Scan for the cell matching the given text and deliver its (x, y) coordinate at center. 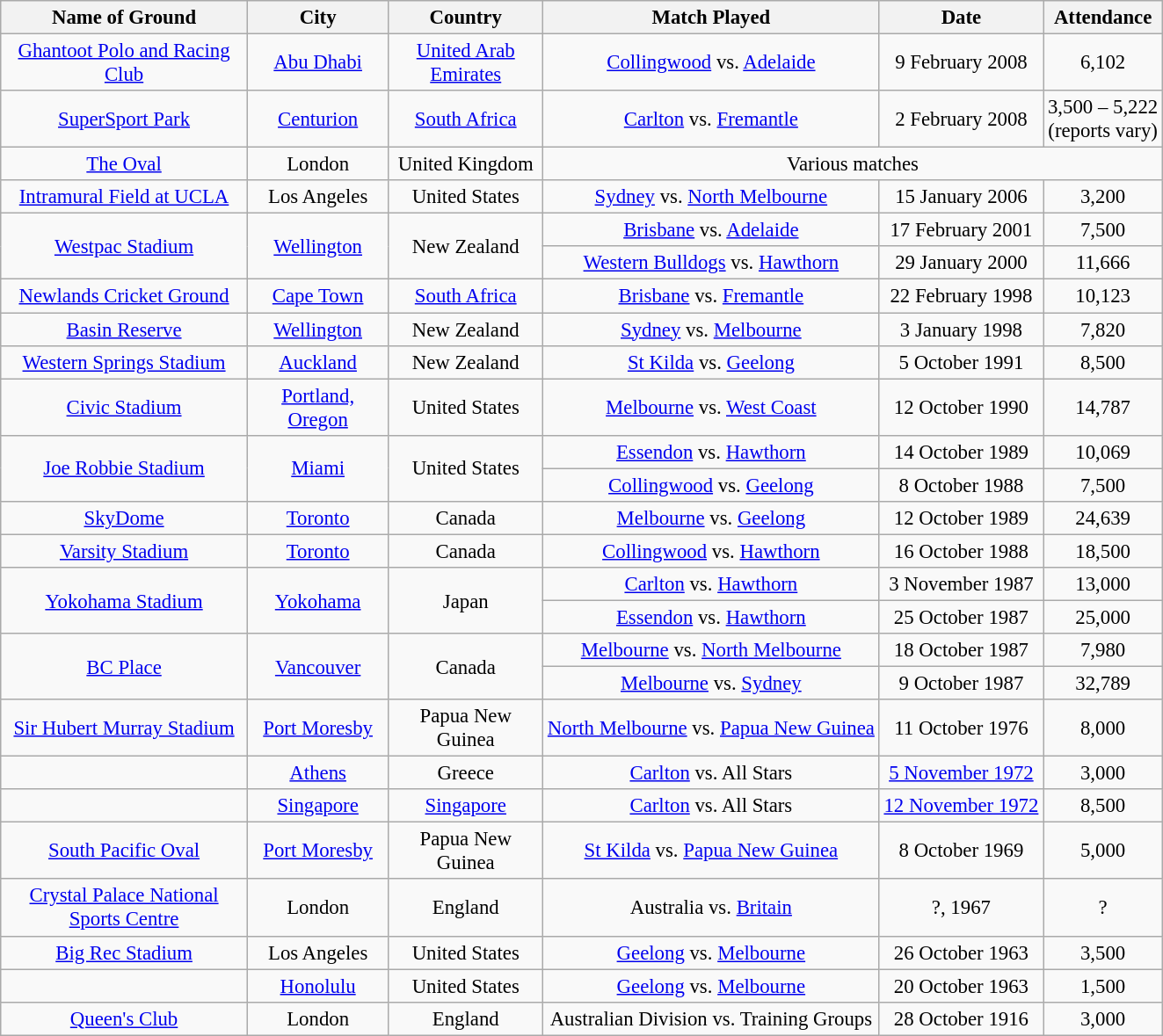
5 November 1972 (961, 773)
3 January 1998 (961, 330)
? (1103, 909)
13,000 (1103, 584)
Honolulu (318, 986)
Varsity Stadium (125, 551)
20 October 1963 (961, 986)
14,787 (1103, 408)
Civic Stadium (125, 408)
12 November 1972 (961, 806)
Queen's Club (125, 1018)
8,000 (1103, 728)
Basin Reserve (125, 330)
24,639 (1103, 518)
Western Bulldogs vs. Hawthorn (712, 263)
3,500 (1103, 953)
St Kilda vs. Geelong (712, 362)
8 October 1988 (961, 485)
Carlton vs. Hawthorn (712, 584)
Intramural Field at UCLA (125, 197)
Athens (318, 773)
9 October 1987 (961, 684)
2 February 2008 (961, 120)
Miami (318, 467)
?, 1967 (961, 909)
Melbourne vs. Geelong (712, 518)
Abu Dhabi (318, 63)
25 October 1987 (961, 617)
Big Rec Stadium (125, 953)
7,980 (1103, 650)
Brisbane vs. Fremantle (712, 296)
Name of Ground (125, 18)
Collingwood vs. Adelaide (712, 63)
United Kingdom (466, 164)
City (318, 18)
12 October 1989 (961, 518)
10,069 (1103, 452)
12 October 1990 (961, 408)
26 October 1963 (961, 953)
16 October 1988 (961, 551)
Melbourne vs. North Melbourne (712, 650)
BC Place (125, 666)
11 October 1976 (961, 728)
Western Springs Stadium (125, 362)
15 January 2006 (961, 197)
28 October 1916 (961, 1018)
Yokohama (318, 601)
3,200 (1103, 197)
Portland, Oregon (318, 408)
SkyDome (125, 518)
Country (466, 18)
18 October 1987 (961, 650)
5 October 1991 (961, 362)
Vancouver (318, 666)
11,666 (1103, 263)
SuperSport Park (125, 120)
25,000 (1103, 617)
North Melbourne vs. Papua New Guinea (712, 728)
The Oval (125, 164)
Sydney vs. North Melbourne (712, 197)
Attendance (1103, 18)
Carlton vs. Fremantle (712, 120)
Match Played (712, 18)
1,500 (1103, 986)
8 October 1969 (961, 851)
Japan (466, 601)
32,789 (1103, 684)
Sydney vs. Melbourne (712, 330)
Melbourne vs. West Coast (712, 408)
Australia vs. Britain (712, 909)
29 January 2000 (961, 263)
Westpac Stadium (125, 246)
Melbourne vs. Sydney (712, 684)
Auckland (318, 362)
Sir Hubert Murray Stadium (125, 728)
Brisbane vs. Adelaide (712, 230)
9 February 2008 (961, 63)
Joe Robbie Stadium (125, 467)
Collingwood vs. Hawthorn (712, 551)
Cape Town (318, 296)
14 October 1989 (961, 452)
Collingwood vs. Geelong (712, 485)
18,500 (1103, 551)
22 February 1998 (961, 296)
Newlands Cricket Ground (125, 296)
Centurion (318, 120)
Yokohama Stadium (125, 601)
Date (961, 18)
Greece (466, 773)
7,820 (1103, 330)
United Arab Emirates (466, 63)
6,102 (1103, 63)
10,123 (1103, 296)
Various matches (853, 164)
3 November 1987 (961, 584)
3,500 – 5,222 (reports vary) (1103, 120)
Australian Division vs. Training Groups (712, 1018)
Crystal Palace National Sports Centre (125, 909)
17 February 2001 (961, 230)
South Pacific Oval (125, 851)
St Kilda vs. Papua New Guinea (712, 851)
Ghantoot Polo and Racing Club (125, 63)
5,000 (1103, 851)
